Capture the cell that displays the provided text and extract its (x, y) central coordinate. 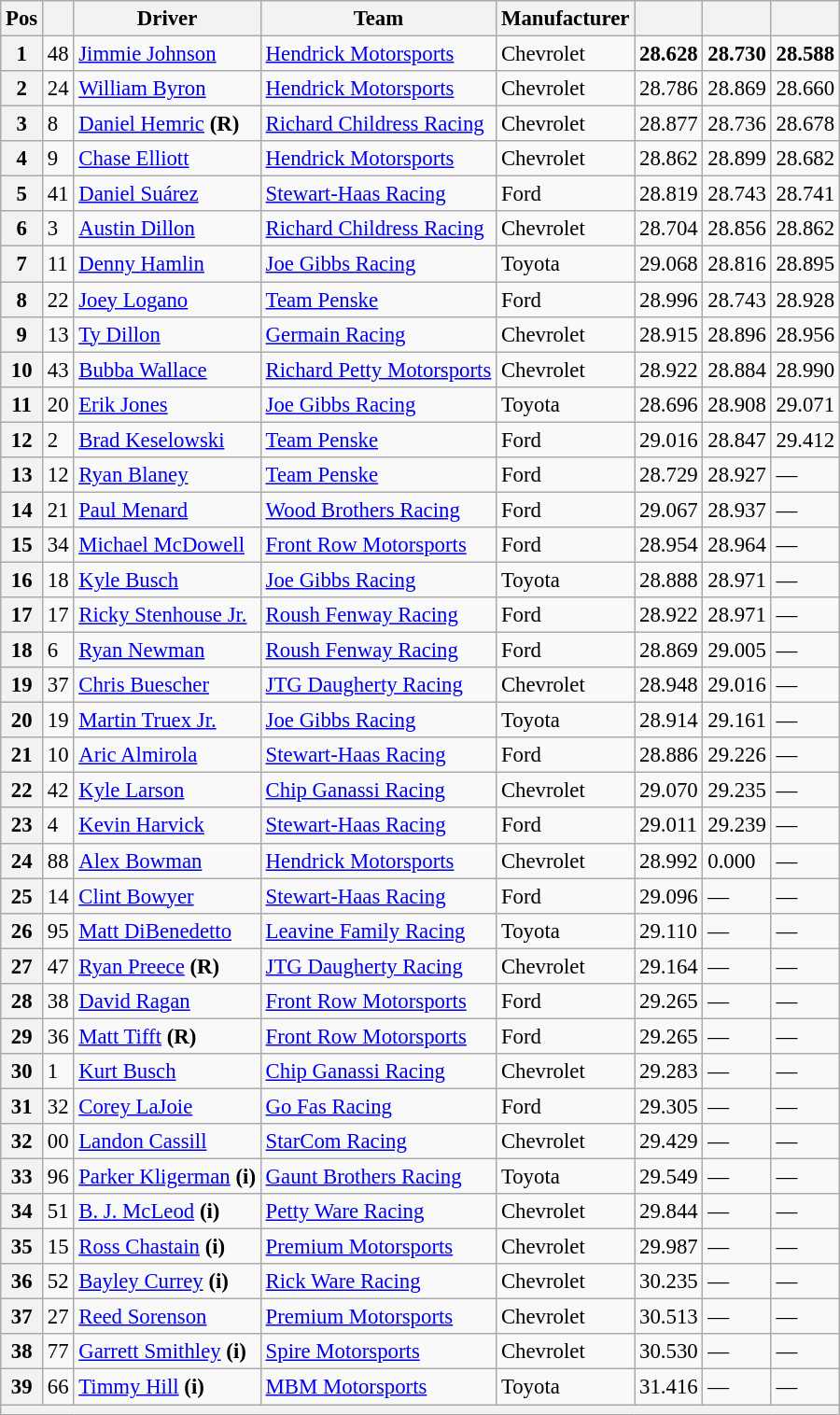
28.937 (737, 510)
28.948 (668, 685)
Clint Bowyer (167, 896)
28.914 (668, 721)
Denny Hamlin (167, 264)
28.678 (805, 124)
31 (22, 1106)
29.844 (668, 1212)
29.226 (737, 755)
29.070 (668, 791)
28.660 (805, 89)
Spire Motorsports (378, 1352)
Austin Dillon (167, 229)
95 (58, 931)
29.110 (668, 931)
28.884 (737, 370)
28.954 (668, 545)
Alex Bowman (167, 861)
28.888 (668, 580)
Gaunt Brothers Racing (378, 1177)
Corey LaJoie (167, 1106)
31.416 (668, 1387)
52 (58, 1282)
29.305 (668, 1106)
28.899 (737, 159)
29.067 (668, 510)
Leavine Family Racing (378, 931)
28.915 (668, 334)
28.736 (737, 124)
29.412 (805, 440)
29.235 (737, 791)
7 (22, 264)
Ross Chastain (i) (167, 1247)
28.964 (737, 545)
Reed Sorenson (167, 1317)
29.283 (668, 1072)
28.908 (737, 404)
28.847 (737, 440)
Joey Logano (167, 300)
29.161 (737, 721)
28.786 (668, 89)
Petty Ware Racing (378, 1212)
StarCom Racing (378, 1142)
5 (22, 194)
Kyle Larson (167, 791)
Wood Brothers Racing (378, 510)
Ryan Newman (167, 651)
Landon Cassill (167, 1142)
23 (22, 826)
Ricky Stenhouse Jr. (167, 615)
28.816 (737, 264)
Kurt Busch (167, 1072)
28.877 (668, 124)
Daniel Suárez (167, 194)
16 (22, 580)
29.071 (805, 404)
Brad Keselowski (167, 440)
48 (58, 54)
28.628 (668, 54)
William Byron (167, 89)
42 (58, 791)
29.011 (668, 826)
Manufacturer (566, 19)
Jimmie Johnson (167, 54)
Kyle Busch (167, 580)
29.005 (737, 651)
Pos (22, 19)
28.730 (737, 54)
MBM Motorsports (378, 1387)
77 (58, 1352)
Garrett Smithley (i) (167, 1352)
28.886 (668, 755)
Martin Truex Jr. (167, 721)
88 (58, 861)
28.895 (805, 264)
29.164 (668, 966)
28.741 (805, 194)
29.549 (668, 1177)
28.927 (737, 475)
28.682 (805, 159)
Chris Buescher (167, 685)
30 (22, 1072)
51 (58, 1212)
Matt Tifft (R) (167, 1036)
B. J. McLeod (i) (167, 1212)
43 (58, 370)
Michael McDowell (167, 545)
28.992 (668, 861)
Matt DiBenedetto (167, 931)
Bayley Currey (i) (167, 1282)
28.856 (737, 229)
28.819 (668, 194)
00 (58, 1142)
Richard Petty Motorsports (378, 370)
39 (22, 1387)
Go Fas Racing (378, 1106)
30.530 (668, 1352)
Driver (167, 19)
Aric Almirola (167, 755)
Chase Elliott (167, 159)
29.429 (668, 1142)
Paul Menard (167, 510)
47 (58, 966)
Ryan Preece (R) (167, 966)
28.956 (805, 334)
29.239 (737, 826)
28.704 (668, 229)
Erik Jones (167, 404)
28.729 (668, 475)
Bubba Wallace (167, 370)
Rick Ware Racing (378, 1282)
28.696 (668, 404)
Ryan Blaney (167, 475)
35 (22, 1247)
28.990 (805, 370)
Ty Dillon (167, 334)
Parker Kligerman (i) (167, 1177)
41 (58, 194)
29.068 (668, 264)
28.588 (805, 54)
25 (22, 896)
26 (22, 931)
28.928 (805, 300)
0.000 (737, 861)
29.096 (668, 896)
30.235 (668, 1282)
Team (378, 19)
Timmy Hill (i) (167, 1387)
33 (22, 1177)
30.513 (668, 1317)
96 (58, 1177)
66 (58, 1387)
Kevin Harvick (167, 826)
28.896 (737, 334)
29.987 (668, 1247)
29 (22, 1036)
28 (22, 1002)
Daniel Hemric (R) (167, 124)
28.996 (668, 300)
David Ragan (167, 1002)
Germain Racing (378, 334)
